Determine the (X, Y) coordinate at the center of the cell enclosing the given text.  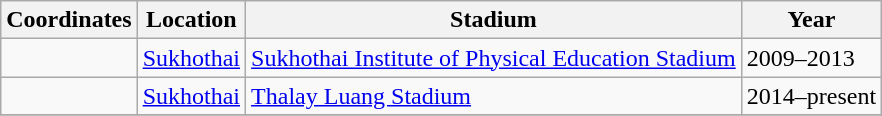
Coordinates (69, 20)
Sukhothai Institute of Physical Education Stadium (494, 58)
Stadium (494, 20)
2009–2013 (811, 58)
Location (191, 20)
2014–present (811, 96)
Year (811, 20)
Thalay Luang Stadium (494, 96)
